Return the [x, y] coordinate for the center point of the cell that contains the specified text.  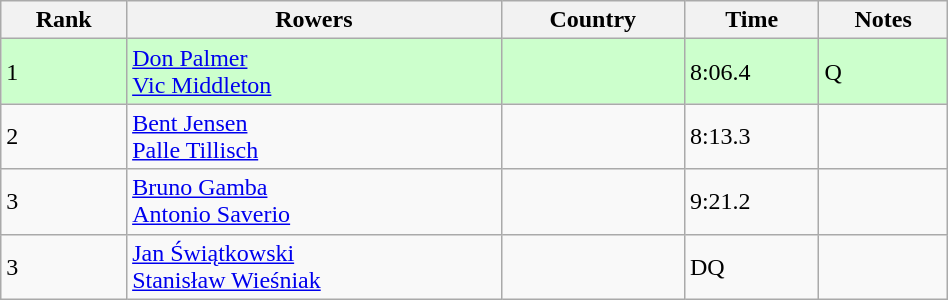
Don PalmerVic Middleton [314, 72]
Country [592, 20]
Notes [883, 20]
8:06.4 [752, 72]
8:13.3 [752, 136]
Q [883, 72]
Jan ŚwiątkowskiStanisław Wieśniak [314, 266]
Bent JensenPalle Tillisch [314, 136]
2 [64, 136]
Rowers [314, 20]
Rank [64, 20]
1 [64, 72]
Time [752, 20]
Bruno GambaAntonio Saverio [314, 202]
9:21.2 [752, 202]
DQ [752, 266]
